Search for the cell housing the specified text and yield its (X, Y) center coordinate. 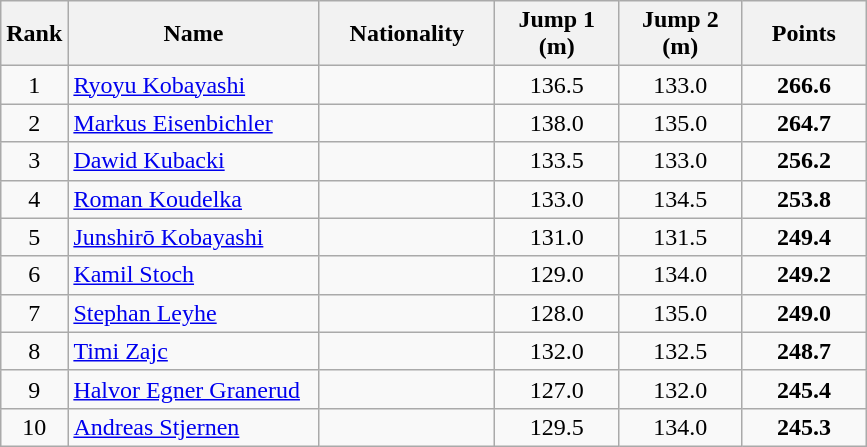
136.5 (557, 85)
10 (34, 427)
138.0 (557, 123)
Timi Zajc (194, 351)
249.0 (804, 313)
Andreas Stjernen (194, 427)
Jump 2 (m) (681, 34)
264.7 (804, 123)
Name (194, 34)
8 (34, 351)
5 (34, 237)
Jump 1 (m) (557, 34)
249.2 (804, 275)
9 (34, 389)
Ryoyu Kobayashi (194, 85)
Rank (34, 34)
127.0 (557, 389)
266.6 (804, 85)
Halvor Egner Granerud (194, 389)
245.3 (804, 427)
256.2 (804, 161)
Nationality (407, 34)
7 (34, 313)
6 (34, 275)
4 (34, 199)
134.5 (681, 199)
133.5 (557, 161)
131.5 (681, 237)
3 (34, 161)
Dawid Kubacki (194, 161)
128.0 (557, 313)
Points (804, 34)
129.0 (557, 275)
Markus Eisenbichler (194, 123)
248.7 (804, 351)
Junshirō Kobayashi (194, 237)
249.4 (804, 237)
1 (34, 85)
Stephan Leyhe (194, 313)
2 (34, 123)
131.0 (557, 237)
Kamil Stoch (194, 275)
129.5 (557, 427)
Roman Koudelka (194, 199)
245.4 (804, 389)
132.5 (681, 351)
253.8 (804, 199)
